Locate the cell with the specified text and output its (X, Y) center coordinate. 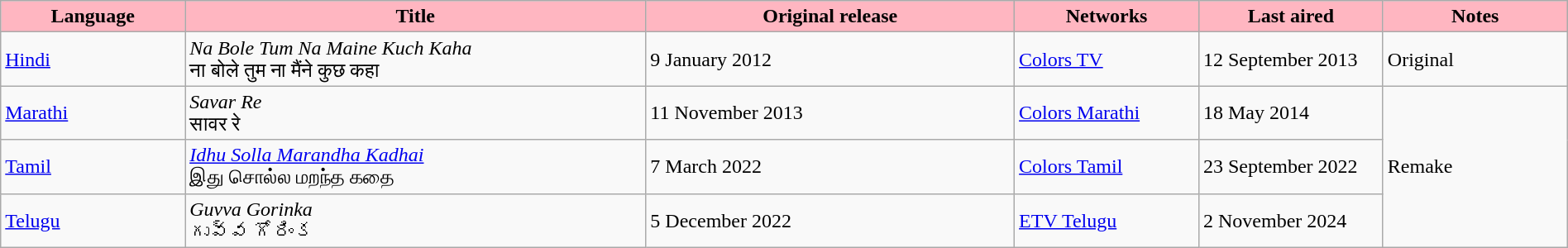
Na Bole Tum Na Maine Kuch Kahaना बोले तुम ना मैंने कुछ कहा (415, 60)
Idhu Solla Marandha Kadhaiஇது சொல்ல மறந்த கதை (415, 167)
7 March 2022 (830, 167)
Title (415, 17)
Colors Tamil (1107, 167)
Networks (1107, 17)
Guvva Gorinkaగువ్వ గోరింక (415, 220)
ETV Telugu (1107, 220)
Notes (1475, 17)
5 December 2022 (830, 220)
12 September 2013 (1290, 60)
Hindi (93, 60)
Language (93, 17)
Colors TV (1107, 60)
Last aired (1290, 17)
11 November 2013 (830, 112)
18 May 2014 (1290, 112)
Colors Marathi (1107, 112)
9 January 2012 (830, 60)
Original (1475, 60)
Marathi (93, 112)
Remake (1475, 167)
2 November 2024 (1290, 220)
23 September 2022 (1290, 167)
Telugu (93, 220)
Tamil (93, 167)
Original release (830, 17)
Savar Re सावर रे (415, 112)
